Return the (X, Y) coordinate for the center point of the cell that contains the specified text.  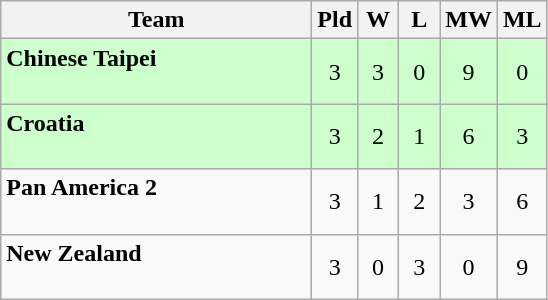
New Zealand (156, 266)
Pan America 2 (156, 202)
Chinese Taipei (156, 72)
MW (469, 20)
ML (522, 20)
L (420, 20)
Team (156, 20)
Pld (335, 20)
W (378, 20)
Croatia (156, 136)
